Detect which cell encompasses the target text, then output its (X, Y) center coordinate. 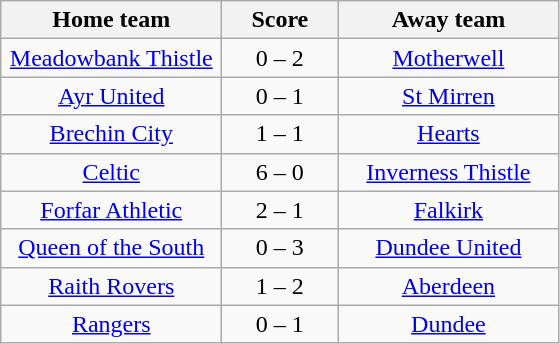
Motherwell (448, 58)
St Mirren (448, 96)
Home team (112, 20)
1 – 2 (280, 286)
Queen of the South (112, 248)
Brechin City (112, 134)
2 – 1 (280, 210)
Hearts (448, 134)
Rangers (112, 324)
Aberdeen (448, 286)
Score (280, 20)
Dundee (448, 324)
Celtic (112, 172)
Meadowbank Thistle (112, 58)
1 – 1 (280, 134)
Falkirk (448, 210)
Dundee United (448, 248)
Ayr United (112, 96)
Away team (448, 20)
Forfar Athletic (112, 210)
Inverness Thistle (448, 172)
Raith Rovers (112, 286)
6 – 0 (280, 172)
0 – 3 (280, 248)
0 – 2 (280, 58)
